Extract the [X, Y] coordinate from the center of the cell holding the provided text.  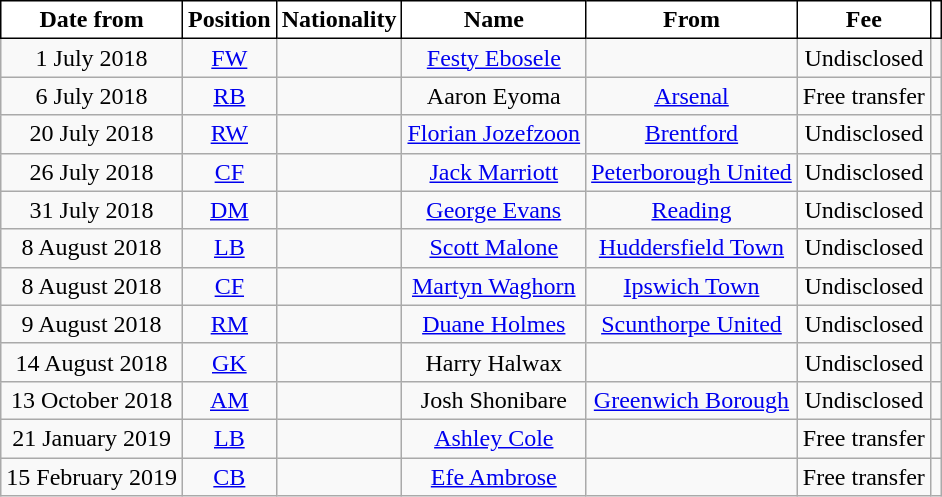
From [692, 20]
Scunthorpe United [692, 324]
Peterborough United [692, 172]
Martyn Waghorn [494, 286]
Nationality [339, 20]
CB [229, 477]
Florian Jozefzoon [494, 134]
31 July 2018 [92, 210]
Josh Shonibare [494, 400]
DM [229, 210]
1 July 2018 [92, 58]
GK [229, 362]
9 August 2018 [92, 324]
21 January 2019 [92, 438]
Arsenal [692, 96]
26 July 2018 [92, 172]
Efe Ambrose [494, 477]
George Evans [494, 210]
13 October 2018 [92, 400]
Scott Malone [494, 248]
RW [229, 134]
Fee [864, 20]
Position [229, 20]
Date from [92, 20]
Jack Marriott [494, 172]
AM [229, 400]
FW [229, 58]
Reading [692, 210]
6 July 2018 [92, 96]
RM [229, 324]
14 August 2018 [92, 362]
Harry Halwax [494, 362]
Brentford [692, 134]
RB [229, 96]
Name [494, 20]
Greenwich Borough [692, 400]
15 February 2019 [92, 477]
Huddersfield Town [692, 248]
20 July 2018 [92, 134]
Ipswich Town [692, 286]
Ashley Cole [494, 438]
Aaron Eyoma [494, 96]
Festy Ebosele [494, 58]
Duane Holmes [494, 324]
